From the cell containing the given text, extract its center point as [x, y] coordinate. 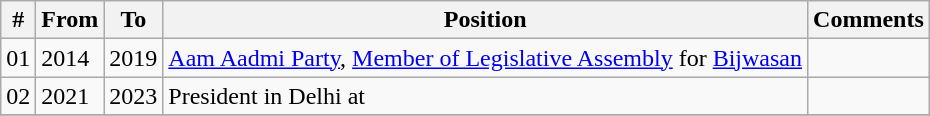
2019 [134, 58]
2021 [70, 96]
Aam Aadmi Party, Member of Legislative Assembly for Bijwasan [486, 58]
02 [18, 96]
President in Delhi at [486, 96]
01 [18, 58]
To [134, 20]
From [70, 20]
2023 [134, 96]
Comments [869, 20]
# [18, 20]
Position [486, 20]
2014 [70, 58]
